Provide the [X, Y] coordinate of the cell's center where the given text is located.  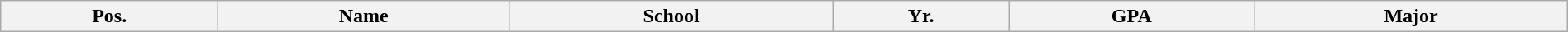
Pos. [109, 16]
Yr. [920, 16]
GPA [1131, 16]
School [672, 16]
Major [1411, 16]
Name [364, 16]
